Find where the given text appears and provide that cell's center as (x, y) coordinate. 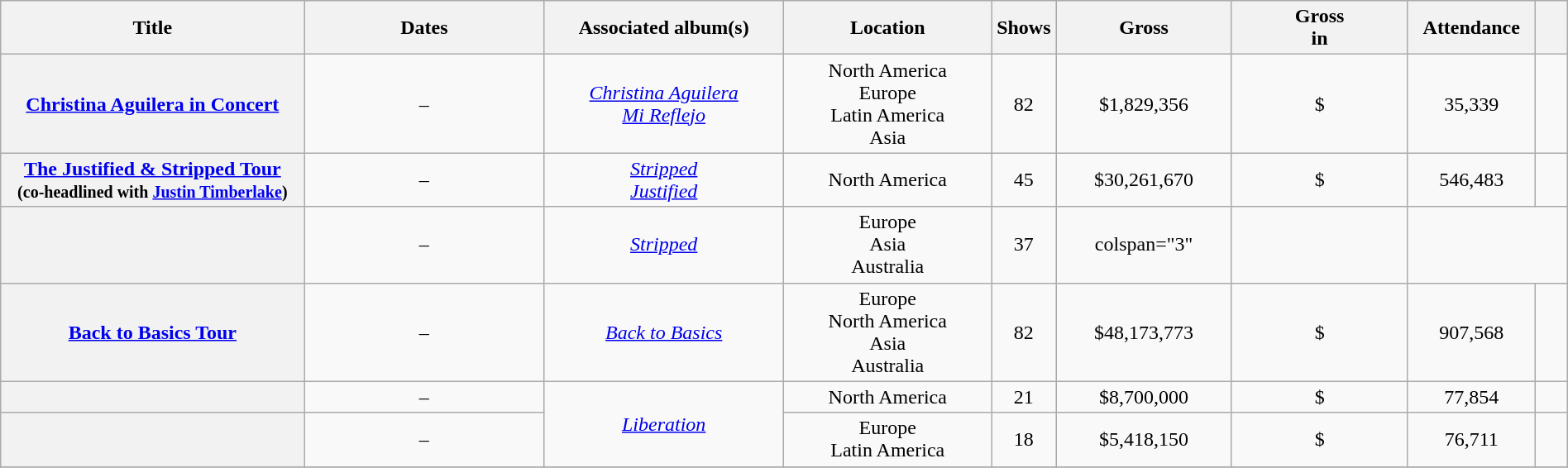
EuropeAsiaAustralia (888, 245)
The Justified & Stripped Tour(co-headlined with Justin Timberlake) (152, 180)
Shows (1024, 28)
Christina Aguilera in Concert (152, 104)
18 (1024, 440)
colspan="3" (1145, 245)
37 (1024, 245)
77,854 (1472, 397)
EuropeNorth AmericaAsiaAustralia (888, 332)
Gross (1145, 28)
Attendance (1472, 28)
$48,173,773 (1145, 332)
EuropeLatin America (888, 440)
45 (1024, 180)
Title (152, 28)
StrippedJustified (664, 180)
Liberation (664, 423)
546,483 (1472, 180)
21 (1024, 397)
$5,418,150 (1145, 440)
Back to Basics (664, 332)
$1,829,356 (1145, 104)
Dates (424, 28)
Back to Basics Tour (152, 332)
North AmericaEuropeLatin AmericaAsia (888, 104)
Location (888, 28)
Gross in (1320, 28)
76,711 (1472, 440)
Associated album(s) (664, 28)
$8,700,000 (1145, 397)
35,339 (1472, 104)
Christina AguileraMi Reflejo (664, 104)
Stripped (664, 245)
907,568 (1472, 332)
$30,261,670 (1145, 180)
